Find where the given text appears and provide that cell's center as [X, Y] coordinate. 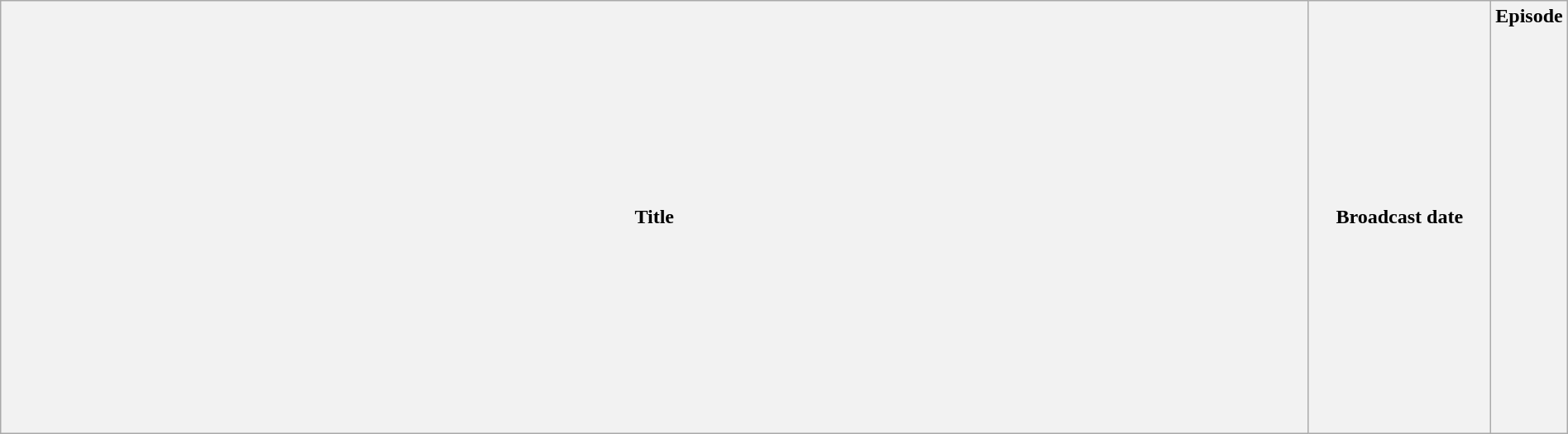
Broadcast date [1399, 217]
Title [655, 217]
Episode [1529, 217]
